For the text-containing cell, return its midpoint in (x, y) coordinate format. 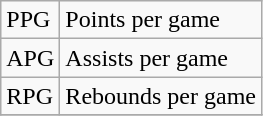
Assists per game (161, 58)
RPG (30, 96)
APG (30, 58)
Points per game (161, 20)
Rebounds per game (161, 96)
PPG (30, 20)
